Search for the cell housing the specified text and yield its [X, Y] center coordinate. 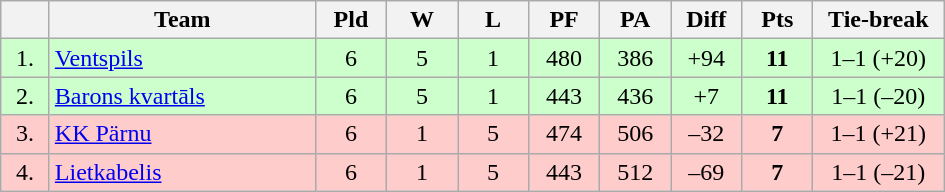
1–1 (+20) [878, 58]
Barons kvartāls [182, 96]
Diff [706, 20]
3. [26, 134]
+7 [706, 96]
L [494, 20]
Team [182, 20]
386 [636, 58]
–69 [706, 172]
1. [26, 58]
506 [636, 134]
4. [26, 172]
Tie-break [878, 20]
474 [564, 134]
480 [564, 58]
W [422, 20]
PF [564, 20]
+94 [706, 58]
436 [636, 96]
KK Pärnu [182, 134]
Pld [350, 20]
1–1 (–20) [878, 96]
Ventspils [182, 58]
512 [636, 172]
Lietkabelis [182, 172]
1–1 (+21) [878, 134]
Pts [778, 20]
PA [636, 20]
–32 [706, 134]
2. [26, 96]
1–1 (–21) [878, 172]
